Locate the cell with the specified text and output its (x, y) center coordinate. 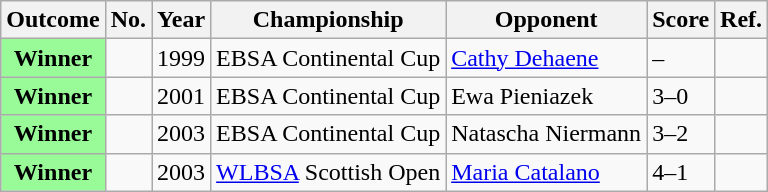
Ref. (742, 20)
– (681, 58)
2001 (182, 96)
3–0 (681, 96)
Year (182, 20)
Score (681, 20)
Cathy Dehaene (546, 58)
Natascha Niermann (546, 134)
No. (128, 20)
Ewa Pieniazek (546, 96)
WLBSA Scottish Open (328, 172)
4–1 (681, 172)
1999 (182, 58)
Opponent (546, 20)
3–2 (681, 134)
Maria Catalano (546, 172)
Outcome (53, 20)
Championship (328, 20)
